Detect which cell encompasses the target text, then output its [X, Y] center coordinate. 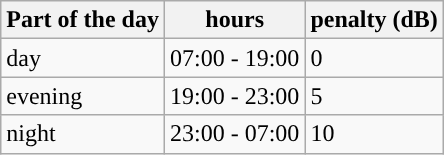
0 [374, 58]
hours [234, 20]
23:00 - 07:00 [234, 134]
night [83, 134]
penalty (dB) [374, 20]
evening [83, 96]
Part of the day [83, 20]
10 [374, 134]
07:00 - 19:00 [234, 58]
day [83, 58]
5 [374, 96]
19:00 - 23:00 [234, 96]
